Detect which cell encompasses the target text, then output its [X, Y] center coordinate. 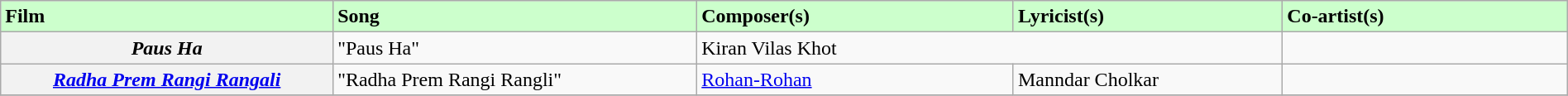
Lyricist(s) [1148, 17]
Radha Prem Rangi Rangali [167, 79]
Composer(s) [855, 17]
Song [515, 17]
Film [167, 17]
Manndar Cholkar [1148, 79]
Kiran Vilas Khot [990, 48]
Paus Ha [167, 48]
Co-artist(s) [1425, 17]
Rohan-Rohan [855, 79]
"Paus Ha" [515, 48]
"Radha Prem Rangi Rangli" [515, 79]
